Capture the cell that displays the provided text and extract its [X, Y] central coordinate. 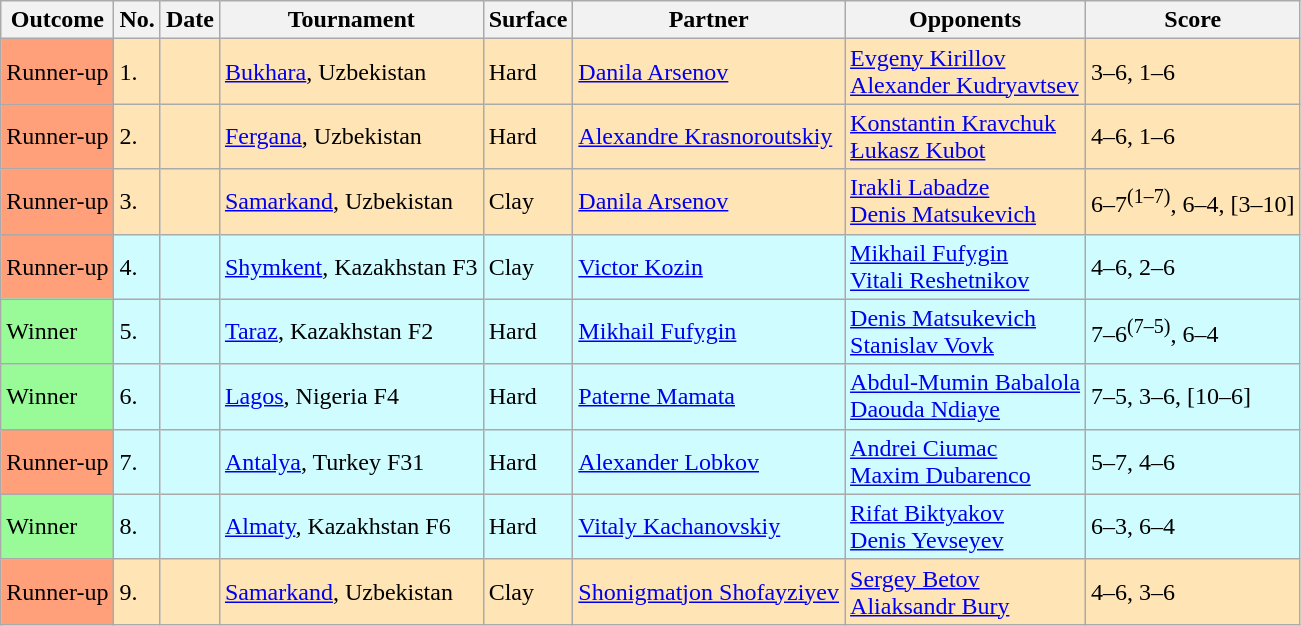
Sergey Betov Aliaksandr Bury [966, 592]
Bukhara, Uzbekistan [351, 72]
Tournament [351, 20]
Surface [528, 20]
4–6, 3–6 [1193, 592]
Denis Matsukevich Stanislav Vovk [966, 332]
Score [1193, 20]
Shonigmatjon Shofayziyev [709, 592]
6–7(1–7), 6–4, [3–10] [1193, 202]
Paterne Mamata [709, 396]
5. [137, 332]
Outcome [58, 20]
Andrei Ciumac Maxim Dubarenco [966, 462]
3. [137, 202]
Fergana, Uzbekistan [351, 136]
4–6, 1–6 [1193, 136]
6–3, 6–4 [1193, 526]
Irakli Labadze Denis Matsukevich [966, 202]
Rifat Biktyakov Denis Yevseyev [966, 526]
Shymkent, Kazakhstan F3 [351, 266]
Victor Kozin [709, 266]
7–6(7–5), 6–4 [1193, 332]
No. [137, 20]
Taraz, Kazakhstan F2 [351, 332]
Abdul-Mumin Babalola Daouda Ndiaye [966, 396]
3–6, 1–6 [1193, 72]
Date [190, 20]
5–7, 4–6 [1193, 462]
Evgeny Kirillov Alexander Kudryavtsev [966, 72]
Lagos, Nigeria F4 [351, 396]
7–5, 3–6, [10–6] [1193, 396]
Partner [709, 20]
1. [137, 72]
Mikhail Fufygin [709, 332]
Alexander Lobkov [709, 462]
Opponents [966, 20]
7. [137, 462]
Antalya, Turkey F31 [351, 462]
9. [137, 592]
Mikhail Fufygin Vitali Reshetnikov [966, 266]
6. [137, 396]
Konstantin Kravchuk Łukasz Kubot [966, 136]
4–6, 2–6 [1193, 266]
2. [137, 136]
4. [137, 266]
8. [137, 526]
Vitaly Kachanovskiy [709, 526]
Almaty, Kazakhstan F6 [351, 526]
Alexandre Krasnoroutskiy [709, 136]
